From the cell containing the given text, extract its center point as (X, Y) coordinate. 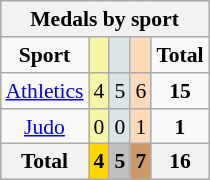
7 (140, 162)
Athletics (44, 91)
Sport (44, 55)
16 (180, 162)
15 (180, 91)
Judo (44, 126)
Medals by sport (104, 19)
6 (140, 91)
